Scan for the cell matching the given text and deliver its (x, y) coordinate at center. 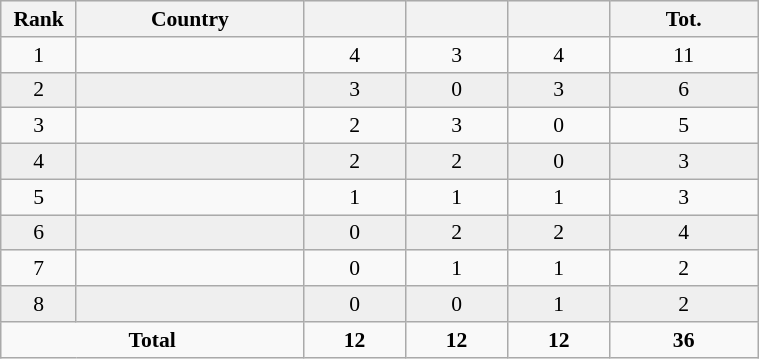
Tot. (684, 19)
Country (190, 19)
Rank (39, 19)
36 (684, 340)
11 (684, 55)
Total (152, 340)
8 (39, 304)
7 (39, 269)
